Provide the [X, Y] coordinate of the cell's center where the given text is located.  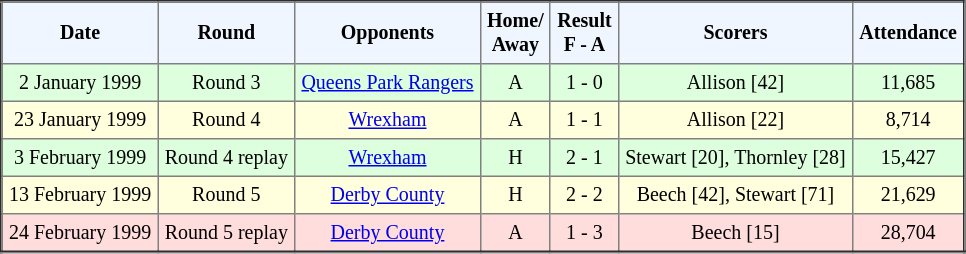
Round [226, 33]
Attendance [909, 33]
Queens Park Rangers [388, 83]
Round 3 [226, 83]
Round 4 [226, 120]
8,714 [909, 120]
11,685 [909, 83]
Round 5 replay [226, 233]
2 January 1999 [80, 83]
Stewart [20], Thornley [28] [735, 158]
1 - 0 [584, 83]
Allison [42] [735, 83]
21,629 [909, 195]
Allison [22] [735, 120]
2 - 2 [584, 195]
23 January 1999 [80, 120]
Scorers [735, 33]
Opponents [388, 33]
Beech [15] [735, 233]
28,704 [909, 233]
Beech [42], Stewart [71] [735, 195]
13 February 1999 [80, 195]
Round 4 replay [226, 158]
1 - 3 [584, 233]
1 - 1 [584, 120]
24 February 1999 [80, 233]
Round 5 [226, 195]
2 - 1 [584, 158]
15,427 [909, 158]
Home/Away [515, 33]
Date [80, 33]
ResultF - A [584, 33]
3 February 1999 [80, 158]
